Search for the cell housing the specified text and yield its [X, Y] center coordinate. 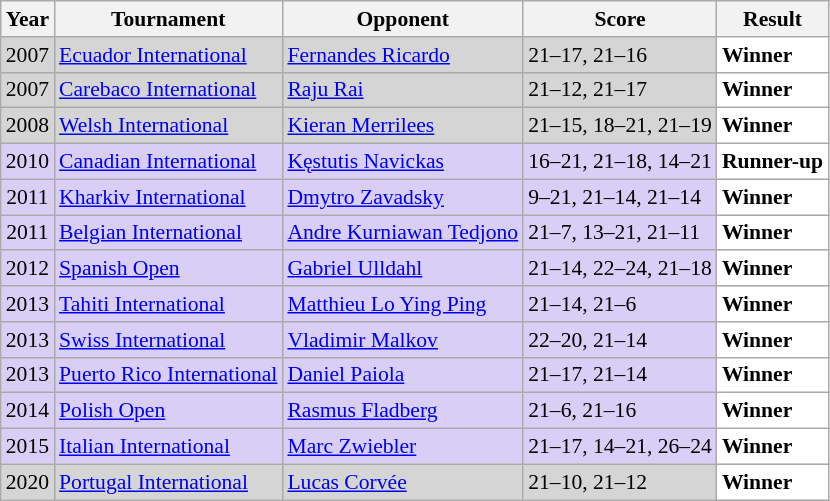
Vladimir Malkov [402, 340]
Kharkiv International [168, 197]
Score [620, 19]
Lucas Corvée [402, 482]
Raju Rai [402, 90]
Kieran Merrilees [402, 126]
Portugal International [168, 482]
Matthieu Lo Ying Ping [402, 304]
Fernandes Ricardo [402, 55]
Carebaco International [168, 90]
Gabriel Ulldahl [402, 269]
9–21, 21–14, 21–14 [620, 197]
Swiss International [168, 340]
2020 [28, 482]
Runner-up [772, 162]
Belgian International [168, 233]
2012 [28, 269]
Dmytro Zavadsky [402, 197]
22–20, 21–14 [620, 340]
Welsh International [168, 126]
2015 [28, 447]
Spanish Open [168, 269]
21–10, 21–12 [620, 482]
16–21, 21–18, 14–21 [620, 162]
Ecuador International [168, 55]
21–6, 21–16 [620, 411]
Puerto Rico International [168, 375]
Marc Zwiebler [402, 447]
2014 [28, 411]
Kęstutis Navickas [402, 162]
Tahiti International [168, 304]
2010 [28, 162]
Result [772, 19]
Daniel Paiola [402, 375]
Polish Open [168, 411]
Year [28, 19]
Tournament [168, 19]
21–17, 21–16 [620, 55]
Rasmus Fladberg [402, 411]
21–7, 13–21, 21–11 [620, 233]
Italian International [168, 447]
Opponent [402, 19]
2008 [28, 126]
21–12, 21–17 [620, 90]
21–14, 21–6 [620, 304]
21–15, 18–21, 21–19 [620, 126]
21–17, 14–21, 26–24 [620, 447]
21–14, 22–24, 21–18 [620, 269]
Canadian International [168, 162]
Andre Kurniawan Tedjono [402, 233]
21–17, 21–14 [620, 375]
